Determine the (x, y) coordinate at the center of the cell enclosing the given text.  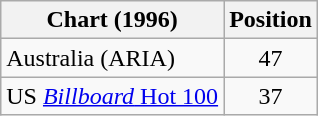
Australia (ARIA) (112, 58)
37 (271, 96)
US Billboard Hot 100 (112, 96)
47 (271, 58)
Chart (1996) (112, 20)
Position (271, 20)
